Extract the (x, y) coordinate from the center of the cell holding the provided text.  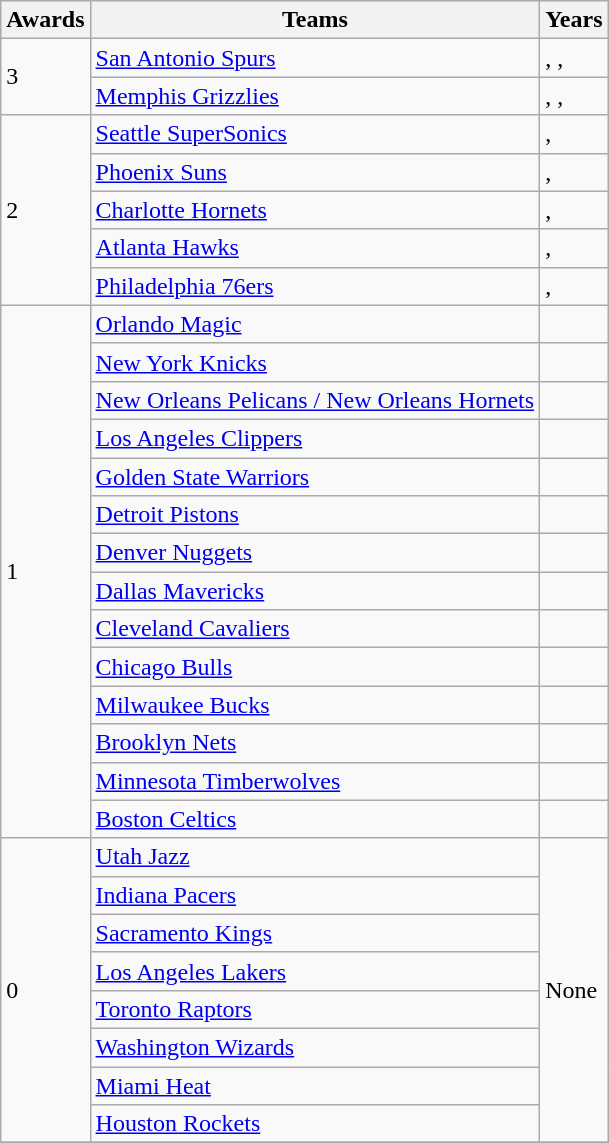
Milwaukee Bucks (315, 705)
2 (46, 210)
Los Angeles Lakers (315, 971)
0 (46, 990)
Golden State Warriors (315, 477)
Years (574, 20)
Houston Rockets (315, 1124)
Atlanta Hawks (315, 248)
San Antonio Spurs (315, 58)
Charlotte Hornets (315, 210)
Toronto Raptors (315, 1009)
New Orleans Pelicans / New Orleans Hornets (315, 400)
Cleveland Cavaliers (315, 629)
1 (46, 572)
Memphis Grizzlies (315, 96)
Brooklyn Nets (315, 743)
Washington Wizards (315, 1047)
None (574, 990)
3 (46, 77)
Los Angeles Clippers (315, 438)
Orlando Magic (315, 324)
Boston Celtics (315, 819)
Chicago Bulls (315, 667)
Philadelphia 76ers (315, 286)
Phoenix Suns (315, 172)
Indiana Pacers (315, 895)
Dallas Mavericks (315, 591)
Utah Jazz (315, 857)
New York Knicks (315, 362)
Miami Heat (315, 1085)
Denver Nuggets (315, 553)
Awards (46, 20)
Seattle SuperSonics (315, 134)
Minnesota Timberwolves (315, 781)
Teams (315, 20)
Detroit Pistons (315, 515)
Sacramento Kings (315, 933)
